From the cell containing the given text, extract its center point as (x, y) coordinate. 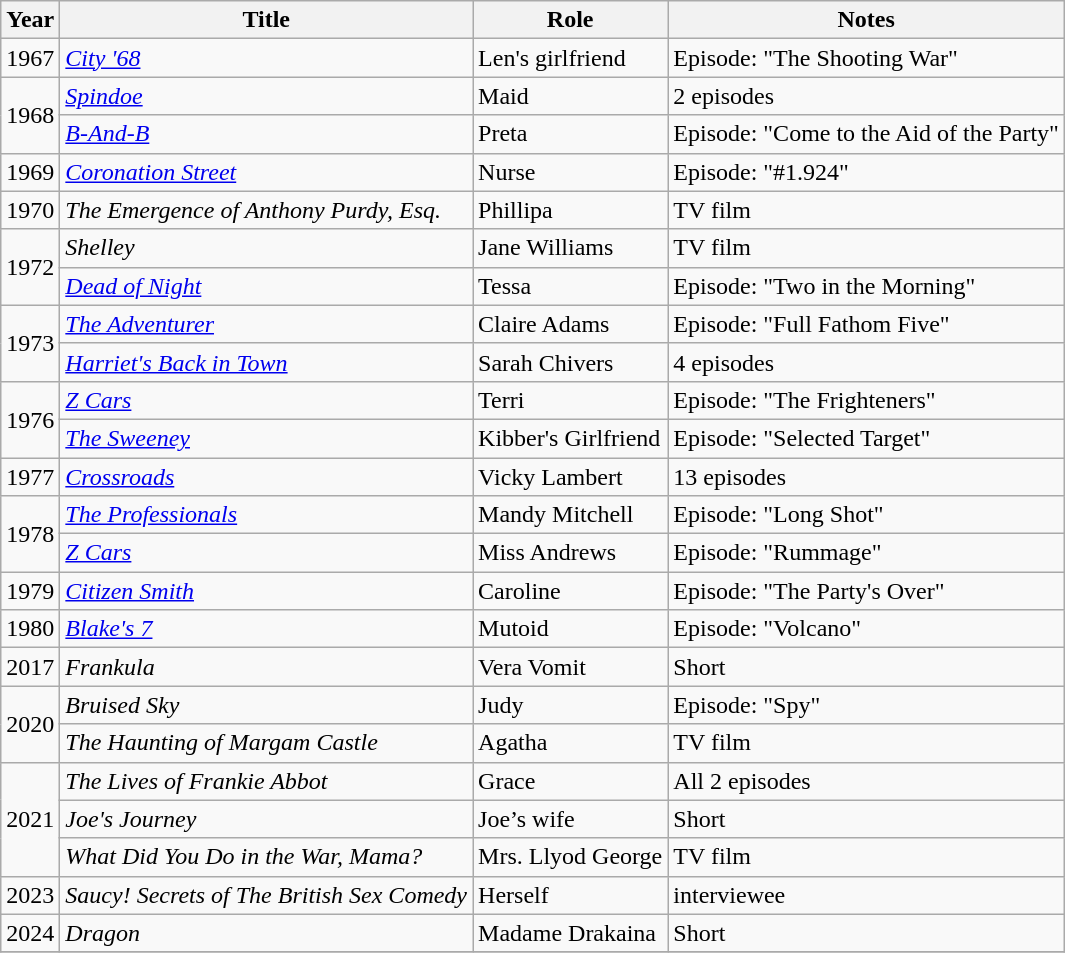
Madame Drakaina (570, 933)
Herself (570, 895)
The Adventurer (266, 324)
Kibber's Girlfriend (570, 438)
Mandy Mitchell (570, 515)
Dragon (266, 933)
Vicky Lambert (570, 477)
Jane Williams (570, 248)
13 episodes (866, 477)
Grace (570, 781)
Maid (570, 96)
Shelley (266, 248)
Episode: "The Shooting War" (866, 58)
Caroline (570, 591)
What Did You Do in the War, Mama? (266, 857)
Spindoe (266, 96)
Agatha (570, 743)
1976 (30, 419)
Citizen Smith (266, 591)
Tessa (570, 286)
1969 (30, 172)
1973 (30, 343)
Year (30, 20)
Sarah Chivers (570, 362)
B-And-B (266, 134)
1979 (30, 591)
4 episodes (866, 362)
2017 (30, 667)
Dead of Night (266, 286)
1968 (30, 115)
Mrs. Llyod George (570, 857)
Claire Adams (570, 324)
Miss Andrews (570, 553)
1972 (30, 267)
The Haunting of Margam Castle (266, 743)
1978 (30, 534)
Nurse (570, 172)
Blake's 7 (266, 629)
1970 (30, 210)
Episode: "Two in the Morning" (866, 286)
2023 (30, 895)
Episode: "The Frighteners" (866, 400)
Len's girlfriend (570, 58)
2024 (30, 933)
2020 (30, 724)
2021 (30, 819)
Frankula (266, 667)
Harriet's Back in Town (266, 362)
Episode: "Come to the Aid of the Party" (866, 134)
Saucy! Secrets of The British Sex Comedy (266, 895)
All 2 episodes (866, 781)
Preta (570, 134)
Vera Vomit (570, 667)
Episode: "Spy" (866, 705)
Episode: "#1.924" (866, 172)
The Lives of Frankie Abbot (266, 781)
1967 (30, 58)
Episode: "Volcano" (866, 629)
Joe’s wife (570, 819)
interviewee (866, 895)
Terri (570, 400)
Judy (570, 705)
Mutoid (570, 629)
Crossroads (266, 477)
Episode: "Selected Target" (866, 438)
Notes (866, 20)
1977 (30, 477)
The Professionals (266, 515)
Episode: "Rummage" (866, 553)
Joe's Journey (266, 819)
City '68 (266, 58)
Episode: "Full Fathom Five" (866, 324)
Phillipa (570, 210)
Coronation Street (266, 172)
Episode: "Long Shot" (866, 515)
2 episodes (866, 96)
Role (570, 20)
1980 (30, 629)
The Emergence of Anthony Purdy, Esq. (266, 210)
Bruised Sky (266, 705)
Title (266, 20)
Episode: "The Party's Over" (866, 591)
The Sweeney (266, 438)
